Return (x, y) of the center of cell containing provided text 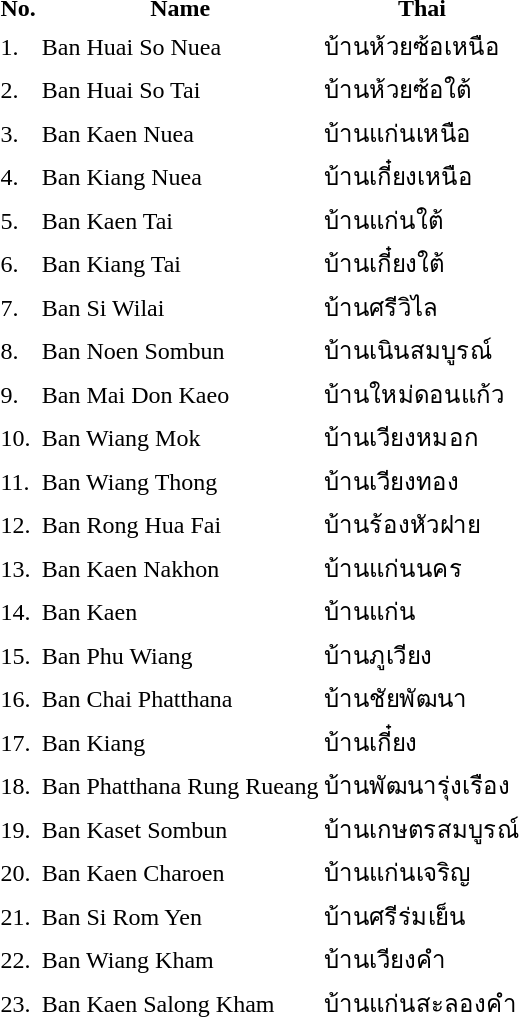
Ban Kaen (180, 612)
Ban Wiang Mok (180, 438)
Ban Phatthana Rung Rueang (180, 786)
Ban Phu Wiang (180, 655)
Ban Wiang Kham (180, 960)
Ban Chai Phatthana (180, 698)
Ban Kiang Nuea (180, 176)
Ban Mai Don Kaeo (180, 394)
Ban Kaen Nakhon (180, 568)
Ban Huai So Nuea (180, 46)
Ban Kiang (180, 742)
Ban Noen Sombun (180, 350)
Ban Kaen Tai (180, 220)
Ban Kaen Charoen (180, 872)
Ban Si Rom Yen (180, 916)
Ban Kiang Tai (180, 264)
Ban Huai So Tai (180, 90)
Ban Wiang Thong (180, 481)
Ban Kaset Sombun (180, 829)
Ban Kaen Nuea (180, 133)
Ban Si Wilai (180, 307)
Ban Rong Hua Fai (180, 524)
